Scan for the cell matching the given text and deliver its [x, y] coordinate at center. 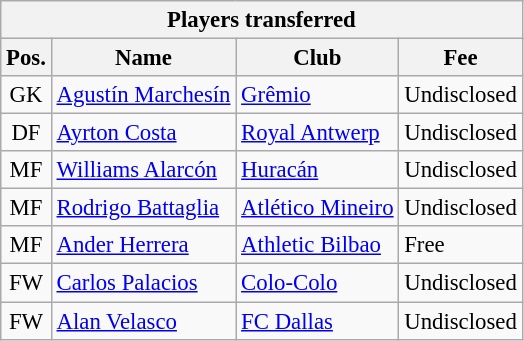
GK [26, 95]
Atlético Mineiro [318, 208]
Name [144, 58]
FC Dallas [318, 321]
Agustín Marchesín [144, 95]
Alan Velasco [144, 321]
Huracán [318, 170]
Free [460, 245]
Club [318, 58]
Royal Antwerp [318, 133]
Grêmio [318, 95]
Colo-Colo [318, 283]
Williams Alarcón [144, 170]
Ander Herrera [144, 245]
Pos. [26, 58]
DF [26, 133]
Carlos Palacios [144, 283]
Ayrton Costa [144, 133]
Rodrigo Battaglia [144, 208]
Players transferred [262, 20]
Athletic Bilbao [318, 245]
Fee [460, 58]
